From the cell containing the given text, extract its center point as (X, Y) coordinate. 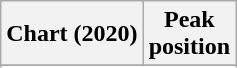
Chart (2020) (72, 34)
Peakposition (189, 34)
